From the cell containing the given text, extract its center point as (X, Y) coordinate. 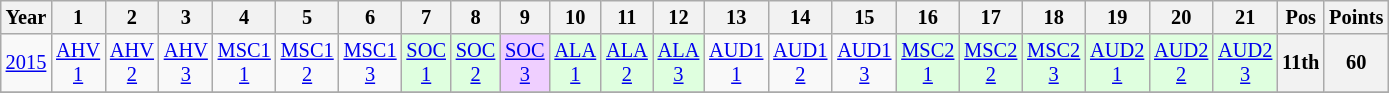
MSC13 (370, 63)
AUD12 (800, 63)
10 (575, 17)
ALA2 (627, 63)
11th (1300, 63)
3 (186, 17)
14 (800, 17)
MSC21 (928, 63)
13 (736, 17)
MSC22 (990, 63)
15 (864, 17)
16 (928, 17)
AHV3 (186, 63)
20 (1181, 17)
6 (370, 17)
7 (426, 17)
AHV1 (78, 63)
11 (627, 17)
MSC12 (308, 63)
2 (132, 17)
9 (524, 17)
AUD21 (1117, 63)
AUD22 (1181, 63)
SOC2 (476, 63)
2015 (26, 63)
ALA1 (575, 63)
SOC1 (426, 63)
4 (244, 17)
AUD13 (864, 63)
60 (1356, 63)
AUD23 (1245, 63)
AHV2 (132, 63)
SOC3 (524, 63)
8 (476, 17)
ALA3 (679, 63)
21 (1245, 17)
MSC23 (1054, 63)
Points (1356, 17)
17 (990, 17)
Pos (1300, 17)
19 (1117, 17)
MSC11 (244, 63)
5 (308, 17)
1 (78, 17)
12 (679, 17)
18 (1054, 17)
AUD11 (736, 63)
Year (26, 17)
